Extract the [x, y] coordinate from the center of the cell holding the provided text.  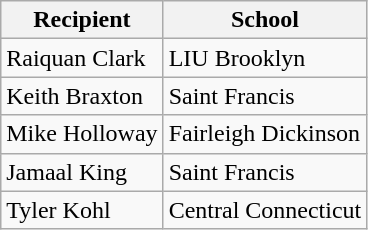
Recipient [82, 20]
Keith Braxton [82, 96]
School [265, 20]
Mike Holloway [82, 134]
Raiquan Clark [82, 58]
LIU Brooklyn [265, 58]
Central Connecticut [265, 210]
Tyler Kohl [82, 210]
Fairleigh Dickinson [265, 134]
Jamaal King [82, 172]
